Find where the given text appears and provide that cell's center as [X, Y] coordinate. 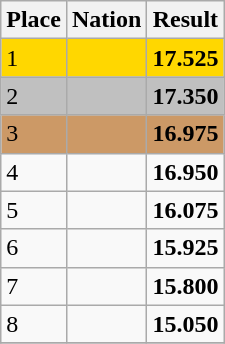
16.075 [186, 210]
15.925 [186, 248]
15.050 [186, 324]
Result [186, 20]
8 [34, 324]
Nation [106, 20]
16.950 [186, 172]
16.975 [186, 134]
15.800 [186, 286]
17.525 [186, 58]
Place [34, 20]
7 [34, 286]
2 [34, 96]
6 [34, 248]
3 [34, 134]
1 [34, 58]
17.350 [186, 96]
4 [34, 172]
5 [34, 210]
